Provide the (X, Y) coordinate of the cell's center where the given text is located.  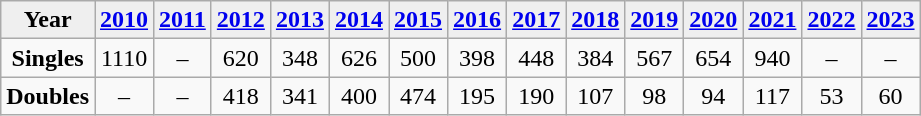
2010 (124, 20)
94 (714, 96)
398 (478, 58)
348 (300, 58)
626 (358, 58)
195 (478, 96)
2013 (300, 20)
2014 (358, 20)
2023 (890, 20)
384 (596, 58)
567 (654, 58)
474 (418, 96)
500 (418, 58)
620 (240, 58)
2012 (240, 20)
2018 (596, 20)
98 (654, 96)
940 (772, 58)
448 (536, 58)
53 (832, 96)
2017 (536, 20)
2016 (478, 20)
107 (596, 96)
190 (536, 96)
400 (358, 96)
418 (240, 96)
2020 (714, 20)
2021 (772, 20)
1110 (124, 58)
2022 (832, 20)
117 (772, 96)
2015 (418, 20)
2019 (654, 20)
Year (48, 20)
Singles (48, 58)
341 (300, 96)
Doubles (48, 96)
654 (714, 58)
2011 (183, 20)
60 (890, 96)
